Output the [x, y] coordinate of the center of the cell containing the given text.  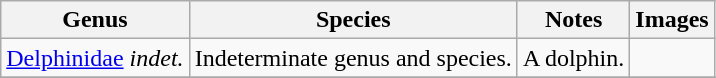
Species [353, 20]
A dolphin. [573, 58]
Images [672, 20]
Genus [95, 20]
Indeterminate genus and species. [353, 58]
Delphinidae indet. [95, 58]
Notes [573, 20]
